Scan for the cell matching the given text and deliver its (X, Y) coordinate at center. 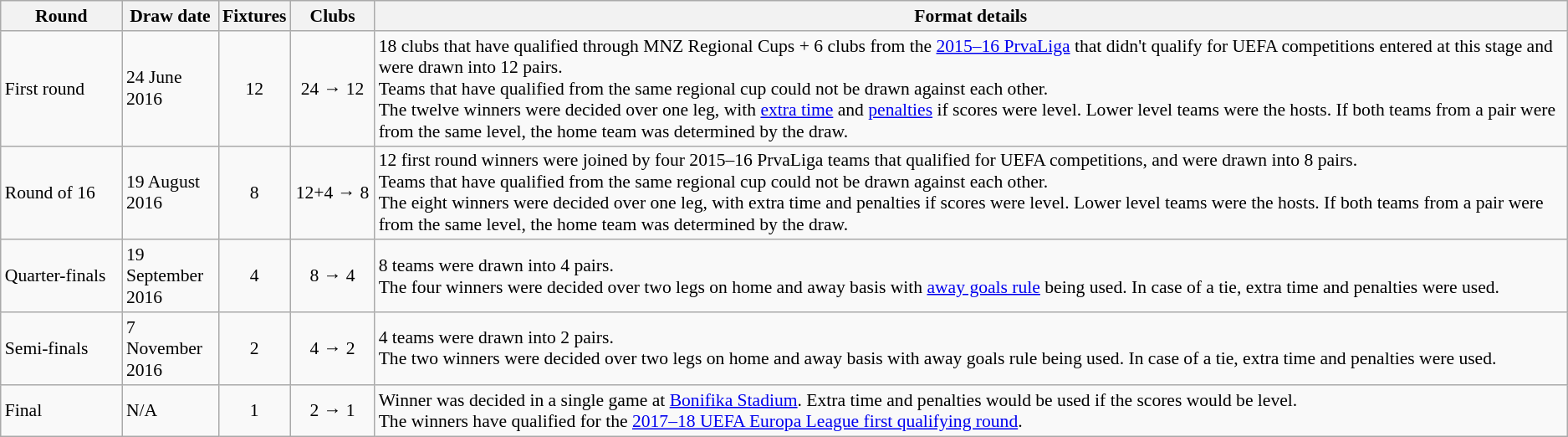
8 (254, 193)
Format details (971, 16)
Clubs (332, 16)
24 June 2016 (171, 89)
2 (254, 348)
4 (254, 276)
24 → 12 (332, 89)
First round (62, 89)
4 → 2 (332, 348)
Semi-finals (62, 348)
Draw date (171, 16)
7 November 2016 (171, 348)
Round (62, 16)
12 (254, 89)
Round of 16 (62, 193)
12+4 → 8 (332, 193)
N/A (171, 410)
19 August 2016 (171, 193)
Quarter-finals (62, 276)
Fixtures (254, 16)
8 → 4 (332, 276)
1 (254, 410)
2 → 1 (332, 410)
19 September 2016 (171, 276)
Final (62, 410)
